Determine the (X, Y) coordinate at the center of the cell enclosing the given text.  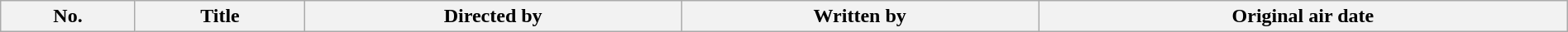
Original air date (1303, 16)
Title (220, 16)
No. (68, 16)
Directed by (493, 16)
Written by (860, 16)
